For the text-containing cell, return its midpoint in [X, Y] coordinate format. 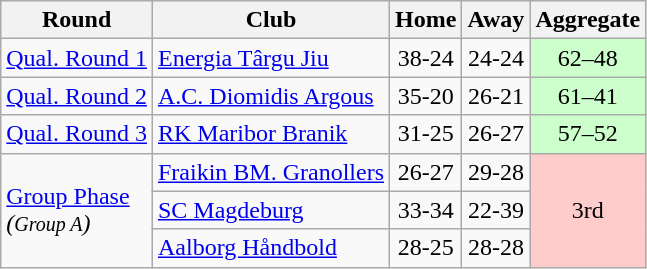
Fraikin BM. Granollers [270, 172]
61–41 [588, 96]
RK Maribor Branik [270, 134]
Aggregate [588, 20]
24-24 [496, 58]
Aalborg Håndbold [270, 248]
Qual. Round 1 [77, 58]
A.C. Diomidis Argous [270, 96]
3rd [588, 210]
Home [426, 20]
57–52 [588, 134]
28-25 [426, 248]
SC Magdeburg [270, 210]
31-25 [426, 134]
35-20 [426, 96]
62–48 [588, 58]
33-34 [426, 210]
Away [496, 20]
Qual. Round 3 [77, 134]
26-21 [496, 96]
Energia Târgu Jiu [270, 58]
Group Phase(Group A) [77, 210]
22-39 [496, 210]
Qual. Round 2 [77, 96]
38-24 [426, 58]
29-28 [496, 172]
Club [270, 20]
28-28 [496, 248]
Round [77, 20]
